For the text-containing cell, return its midpoint in [x, y] coordinate format. 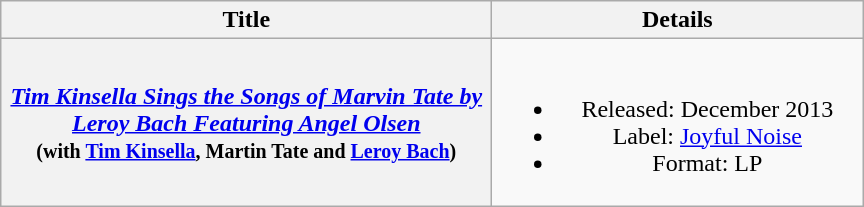
Released: December 2013Label: Joyful NoiseFormat: LP [678, 122]
Title [246, 20]
Tim Kinsella Sings the Songs of Marvin Tate by Leroy Bach Featuring Angel Olsen (with Tim Kinsella, Martin Tate and Leroy Bach) [246, 122]
Details [678, 20]
